Return the (x, y) coordinate for the center point of the cell that contains the specified text.  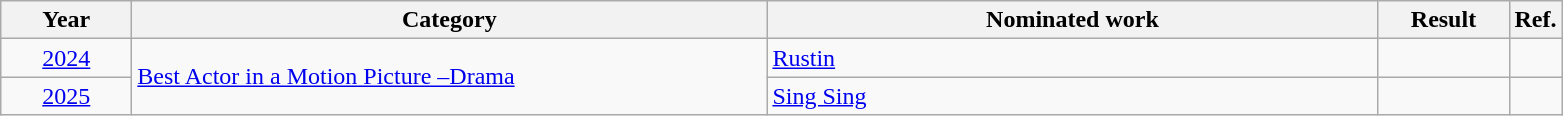
Rustin (1072, 58)
Sing Sing (1072, 96)
Best Actor in a Motion Picture –Drama (450, 77)
2024 (66, 58)
Result (1444, 20)
Category (450, 20)
Nominated work (1072, 20)
Ref. (1536, 20)
2025 (66, 96)
Year (66, 20)
